Extract the [X, Y] coordinate from the center of the cell holding the provided text.  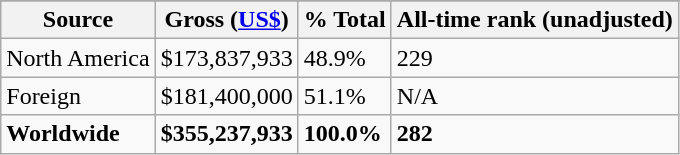
All-time rank (unadjusted) [534, 20]
% Total [344, 20]
Source [78, 20]
Gross (US$) [226, 20]
$173,837,933 [226, 58]
Foreign [78, 96]
$355,237,933 [226, 134]
51.1% [344, 96]
$181,400,000 [226, 96]
North America [78, 58]
229 [534, 58]
100.0% [344, 134]
N/A [534, 96]
282 [534, 134]
48.9% [344, 58]
Worldwide [78, 134]
